Identify which cell holds the provided text, then report its [X, Y] central coordinate. 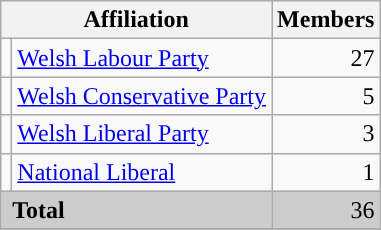
5 [326, 96]
Affiliation [136, 20]
Welsh Labour Party [142, 58]
1 [326, 172]
Total [136, 210]
National Liberal [142, 172]
Members [326, 20]
Welsh Conservative Party [142, 96]
Welsh Liberal Party [142, 134]
36 [326, 210]
27 [326, 58]
3 [326, 134]
